Return the (X, Y) coordinate for the center point of the cell that contains the specified text.  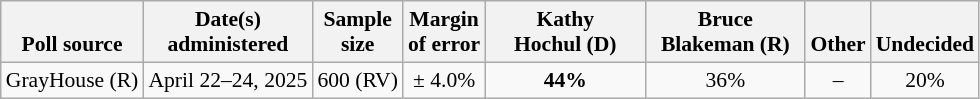
44% (565, 80)
20% (925, 80)
GrayHouse (R) (72, 80)
Other (838, 32)
600 (RV) (358, 80)
Samplesize (358, 32)
April 22–24, 2025 (228, 80)
± 4.0% (444, 80)
Undecided (925, 32)
Date(s)administered (228, 32)
Marginof error (444, 32)
Poll source (72, 32)
36% (725, 80)
– (838, 80)
KathyHochul (D) (565, 32)
BruceBlakeman (R) (725, 32)
